Scan for the cell matching the given text and deliver its (x, y) coordinate at center. 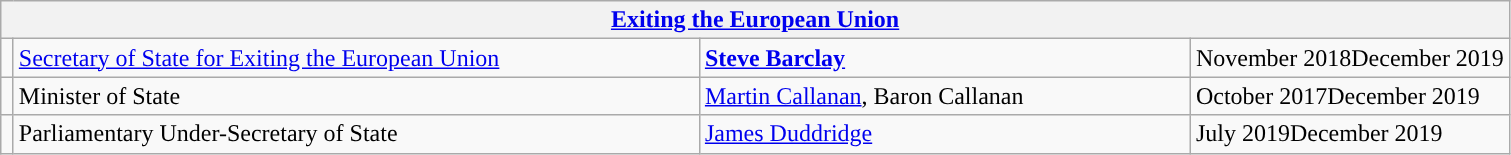
Steve Barclay (944, 58)
July 2019December 2019 (1350, 134)
October 2017December 2019 (1350, 96)
Parliamentary Under-Secretary of State (356, 134)
November 2018December 2019 (1350, 58)
Martin Callanan, Baron Callanan (944, 96)
James Duddridge (944, 134)
Minister of State (356, 96)
Secretary of State for Exiting the European Union (356, 58)
Exiting the European Union (756, 20)
